Determine the (X, Y) coordinate at the center of the cell enclosing the given text.  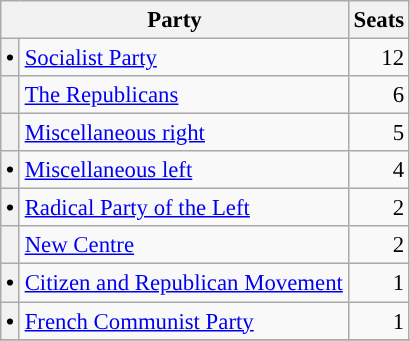
12 (378, 58)
Citizen and Republican Movement (184, 283)
Miscellaneous right (184, 133)
Radical Party of the Left (184, 208)
Socialist Party (184, 58)
4 (378, 170)
5 (378, 133)
6 (378, 95)
French Communist Party (184, 321)
Party (174, 20)
Miscellaneous left (184, 170)
The Republicans (184, 95)
New Centre (184, 245)
Seats (378, 20)
